Return the (X, Y) coordinate for the center point of the cell that contains the specified text.  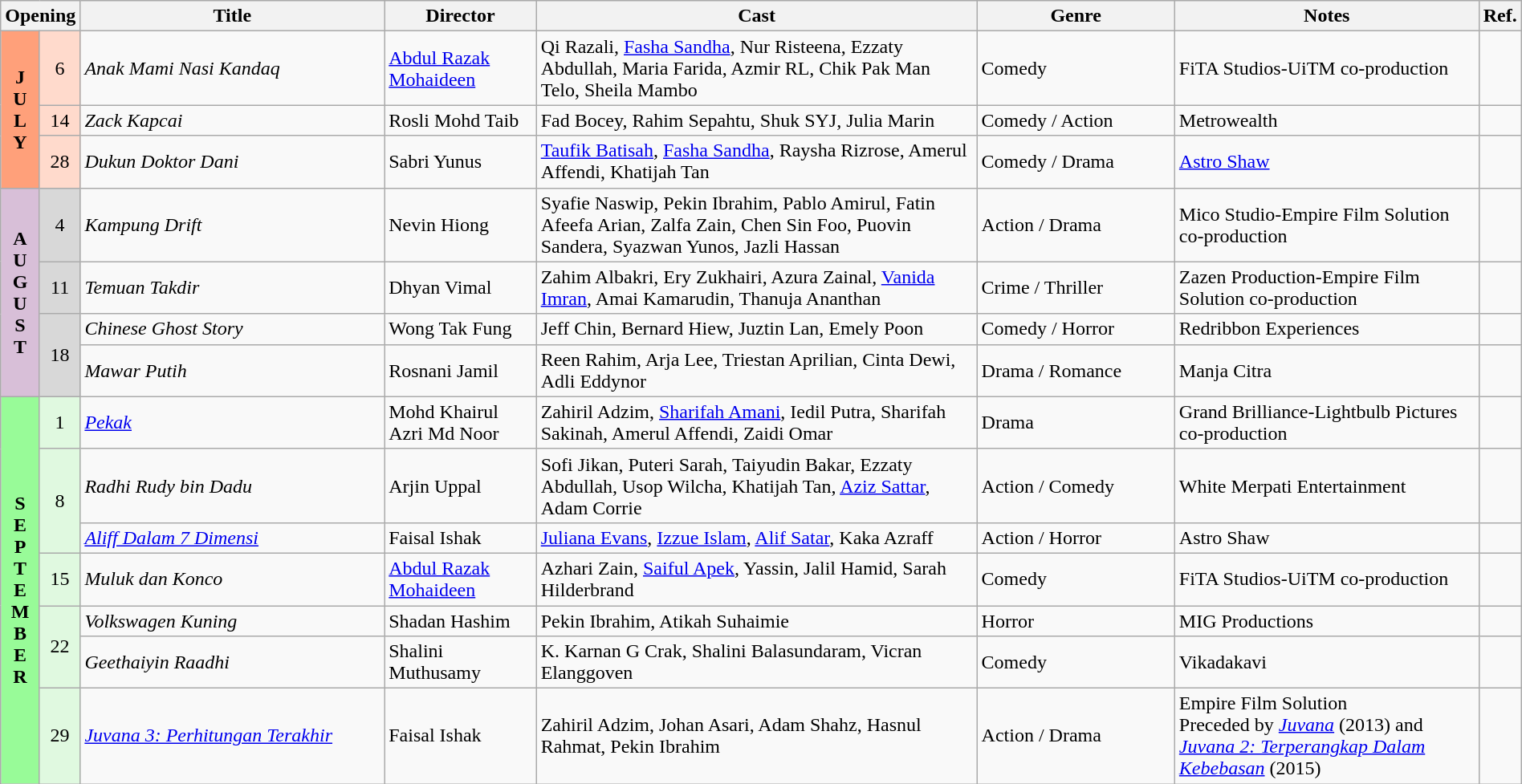
Mawar Putih (233, 371)
14 (59, 120)
Reen Rahim, Arja Lee, Triestan Aprilian, Cinta Dewi, Adli Eddynor (756, 371)
Mico Studio-Empire Film Solution co-production (1326, 225)
Qi Razali, Fasha Sandha, Nur Risteena, Ezzaty Abdullah, Maria Farida, Azmir RL, Chik Pak Man Telo, Sheila Mambo (756, 68)
Juliana Evans, Izzue Islam, Alif Satar, Kaka Azraff (756, 538)
Action / Comedy (1076, 485)
28 (59, 162)
Dhyan Vimal (461, 287)
Arjin Uppal (461, 485)
Comedy / Drama (1076, 162)
Taufik Batisah, Fasha Sandha, Raysha Rizrose, Amerul Affendi, Khatijah Tan (756, 162)
18 (59, 355)
Juvana 3: Perhitungan Terakhir (233, 737)
Grand Brilliance-Lightbulb Pictures co-production (1326, 422)
Drama / Romance (1076, 371)
22 (59, 647)
8 (59, 501)
Vikadakavi (1326, 663)
Zahim Albakri, Ery Zukhairi, Azura Zainal, Vanida Imran, Amai Kamarudin, Thanuja Ananthan (756, 287)
15 (59, 579)
Aliff Dalam 7 Dimensi (233, 538)
Radhi Rudy bin Dadu (233, 485)
Azhari Zain, Saiful Apek, Yassin, Jalil Hamid, Sarah Hilderbrand (756, 579)
Kampung Drift (233, 225)
Cast (756, 16)
Pekin Ibrahim, Atikah Suhaimie (756, 620)
Mohd Khairul Azri Md Noor (461, 422)
11 (59, 287)
Director (461, 16)
AUGUST (21, 292)
Title (233, 16)
Action / Horror (1076, 538)
Pekak (233, 422)
Volkswagen Kuning (233, 620)
Anak Mami Nasi Kandaq (233, 68)
Redribbon Experiences (1326, 329)
Metrowealth (1326, 120)
Sofi Jikan, Puteri Sarah, Taiyudin Bakar, Ezzaty Abdullah, Usop Wilcha, Khatijah Tan, Aziz Sattar, Adam Corrie (756, 485)
Fad Bocey, Rahim Sepahtu, Shuk SYJ, Julia Marin (756, 120)
Shadan Hashim (461, 620)
Comedy / Action (1076, 120)
MIG Productions (1326, 620)
White Merpati Entertainment (1326, 485)
Temuan Takdir (233, 287)
Dukun Doktor Dani (233, 162)
Manja Citra (1326, 371)
Chinese Ghost Story (233, 329)
Zahiril Adzim, Johan Asari, Adam Shahz, Hasnul Rahmat, Pekin Ibrahim (756, 737)
Genre (1076, 16)
SEPTEMBER (21, 590)
Drama (1076, 422)
Shalini Muthusamy (461, 663)
Ref. (1500, 16)
1 (59, 422)
Empire Film SolutionPreceded by Juvana (2013) and Juvana 2: Terperangkap Dalam Kebebasan (2015) (1326, 737)
Opening (40, 16)
Rosnani Jamil (461, 371)
Syafie Naswip, Pekin Ibrahim, Pablo Amirul, Fatin Afeefa Arian, Zalfa Zain, Chen Sin Foo, Puovin Sandera, Syazwan Yunos, Jazli Hassan (756, 225)
6 (59, 68)
Zazen Production-Empire Film Solution co-production (1326, 287)
Comedy / Horror (1076, 329)
K. Karnan G Crak, Shalini Balasundaram, Vicran Elanggoven (756, 663)
29 (59, 737)
Jeff Chin, Bernard Hiew, Juztin Lan, Emely Poon (756, 329)
Sabri Yunus (461, 162)
Geethaiyin Raadhi (233, 663)
Rosli Mohd Taib (461, 120)
4 (59, 225)
Horror (1076, 620)
JULY (21, 109)
Zahiril Adzim, Sharifah Amani, Iedil Putra, Sharifah Sakinah, Amerul Affendi, Zaidi Omar (756, 422)
Nevin Hiong (461, 225)
Crime / Thriller (1076, 287)
Zack Kapcai (233, 120)
Notes (1326, 16)
Muluk dan Konco (233, 579)
Wong Tak Fung (461, 329)
